Return the (x, y) coordinate for the center point of the cell that contains the specified text.  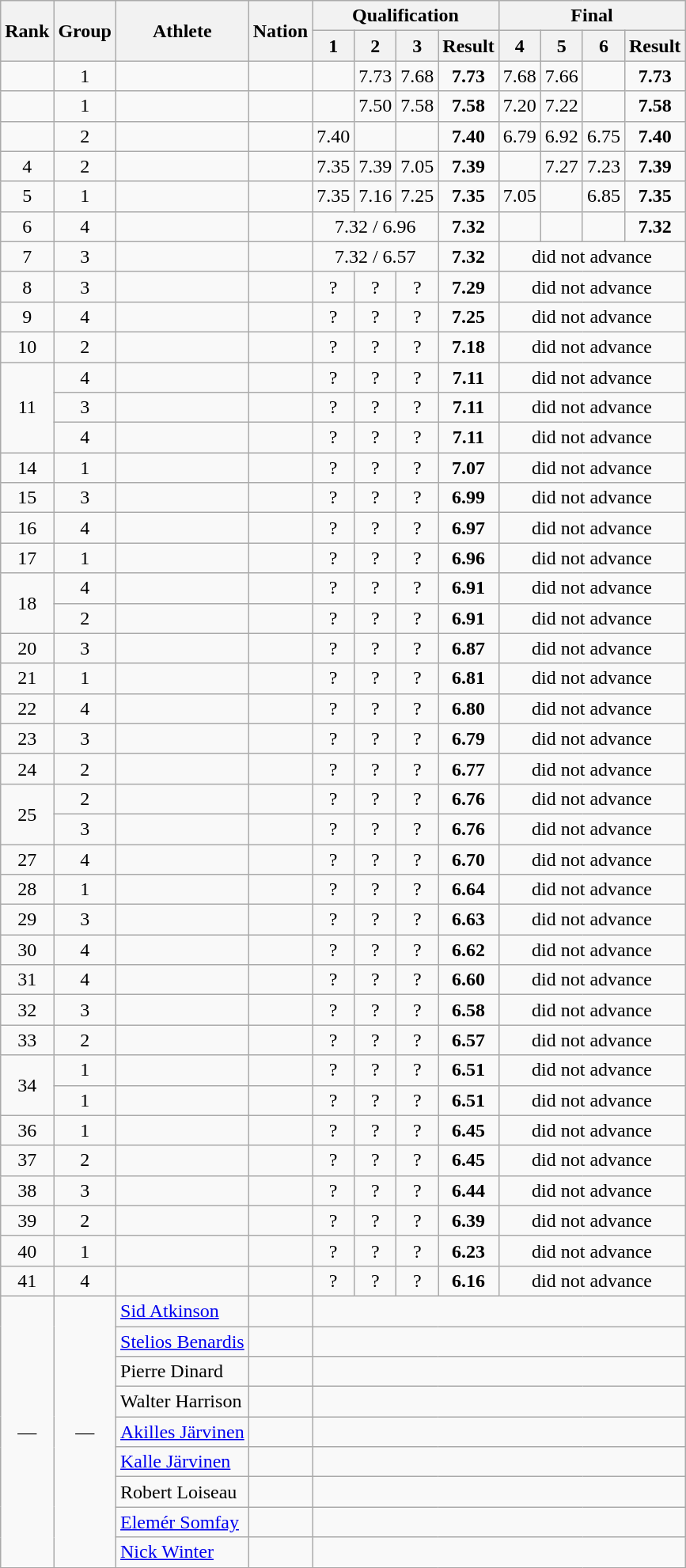
6.23 (468, 1251)
7.32 / 6.57 (375, 256)
6.99 (468, 498)
40 (27, 1251)
8 (27, 287)
7.07 (468, 468)
31 (27, 980)
29 (27, 920)
6.60 (468, 980)
33 (27, 1040)
7.66 (562, 76)
Rank (27, 31)
30 (27, 950)
9 (27, 317)
6.75 (603, 136)
Kalle Järvinen (183, 1462)
6.58 (468, 1010)
22 (27, 708)
37 (27, 1160)
6.16 (468, 1281)
11 (27, 408)
Qualification (406, 16)
6.80 (468, 708)
6.64 (468, 890)
38 (27, 1190)
Akilles Järvinen (183, 1432)
25 (27, 814)
6.97 (468, 528)
Sid Atkinson (183, 1311)
6.44 (468, 1190)
Pierre Dinard (183, 1372)
7.32 / 6.96 (375, 226)
Stelios Benardis (183, 1342)
6.63 (468, 920)
6.70 (468, 859)
27 (27, 859)
28 (27, 890)
6.77 (468, 769)
7.18 (468, 347)
15 (27, 498)
7.29 (468, 287)
21 (27, 678)
6.92 (562, 136)
Walter Harrison (183, 1402)
18 (27, 603)
39 (27, 1221)
32 (27, 1010)
24 (27, 769)
20 (27, 648)
6.62 (468, 950)
7.20 (519, 106)
7 (27, 256)
7.16 (375, 196)
Nation (280, 31)
14 (27, 468)
6.57 (468, 1040)
Group (85, 31)
36 (27, 1130)
10 (27, 347)
7.50 (375, 106)
34 (27, 1085)
41 (27, 1281)
Elemér Somfay (183, 1522)
16 (27, 528)
6.87 (468, 648)
Robert Loiseau (183, 1492)
6.85 (603, 196)
23 (27, 738)
Athlete (183, 31)
6.96 (468, 558)
6.39 (468, 1221)
Nick Winter (183, 1552)
7.23 (603, 166)
17 (27, 558)
7.22 (562, 106)
Final (592, 16)
7.27 (562, 166)
6.81 (468, 678)
